Extract the (x, y) coordinate from the center of the cell holding the provided text.  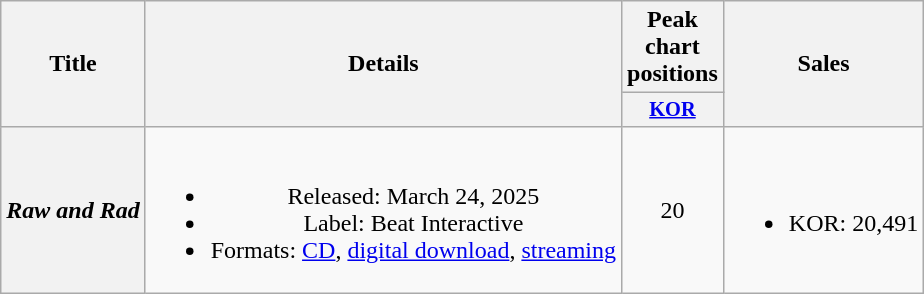
Title (73, 64)
Released: March 24, 2025Label: Beat InteractiveFormats: CD, digital download, streaming (383, 210)
KOR (673, 110)
KOR: 20,491 (823, 210)
Sales (823, 64)
Peak chart positions (673, 47)
Details (383, 64)
Raw and Rad (73, 210)
20 (673, 210)
